From the cell containing the given text, extract its center point as [x, y] coordinate. 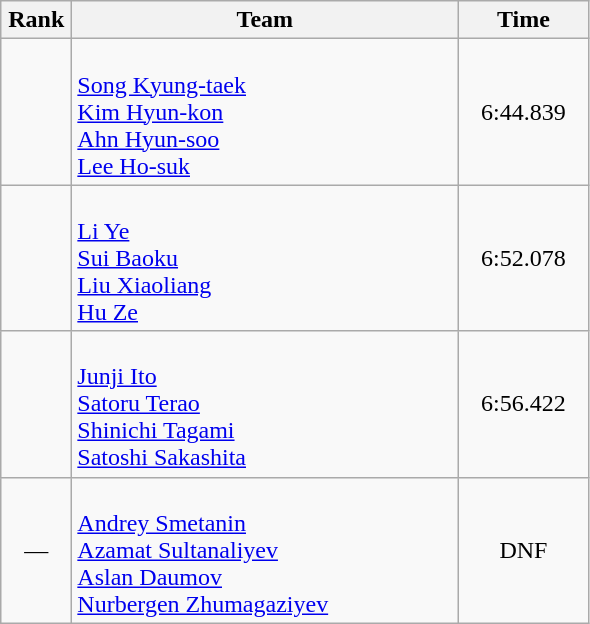
Andrey SmetaninAzamat SultanaliyevAslan DaumovNurbergen Zhumagaziyev [265, 550]
DNF [524, 550]
Rank [36, 20]
Junji ItoSatoru TeraoShinichi TagamiSatoshi Sakashita [265, 404]
Time [524, 20]
Li YeSui BaokuLiu XiaoliangHu Ze [265, 258]
6:52.078 [524, 258]
6:44.839 [524, 112]
Song Kyung-taekKim Hyun-konAhn Hyun-sooLee Ho-suk [265, 112]
— [36, 550]
Team [265, 20]
6:56.422 [524, 404]
